From the cell containing the given text, extract its center point as (X, Y) coordinate. 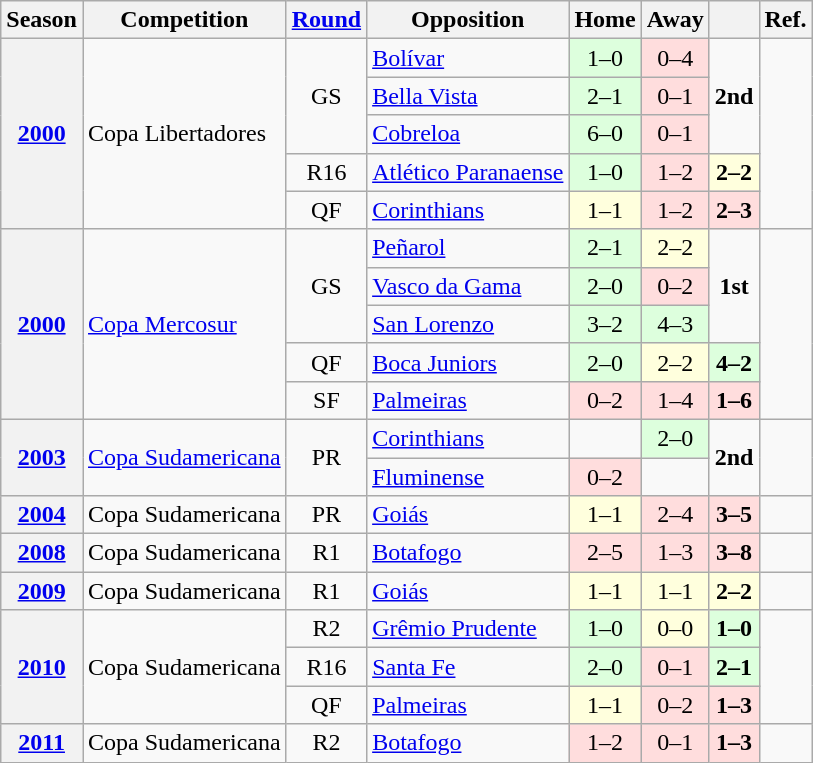
Copa Mercosur (184, 324)
Opposition (468, 20)
Cobreloa (468, 134)
Boca Juniors (468, 362)
Away (675, 20)
Copa Libertadores (184, 134)
2010 (42, 667)
2011 (42, 743)
Ref. (786, 20)
Bolívar (468, 58)
Season (42, 20)
Bella Vista (468, 96)
2–5 (605, 553)
Peñarol (468, 248)
6–0 (605, 134)
2–3 (734, 210)
Atlético Paranaense (468, 172)
Fluminense (468, 477)
1st (734, 286)
2008 (42, 553)
3–2 (605, 324)
3–5 (734, 515)
SF (326, 400)
San Lorenzo (468, 324)
Competition (184, 20)
1–4 (675, 400)
Santa Fe (468, 667)
2009 (42, 591)
2–4 (675, 515)
Round (326, 20)
1–6 (734, 400)
2003 (42, 457)
4–2 (734, 362)
Grêmio Prudente (468, 629)
3–8 (734, 553)
0–0 (675, 629)
Home (605, 20)
0–4 (675, 58)
Vasco da Gama (468, 286)
4–3 (675, 324)
2004 (42, 515)
